Scan for the cell matching the given text and deliver its (X, Y) coordinate at center. 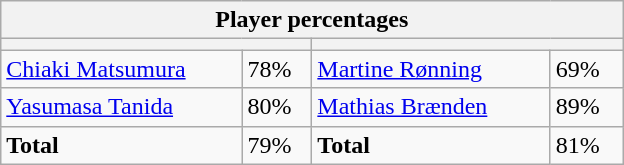
80% (277, 107)
Martine Rønning (432, 69)
69% (586, 69)
78% (277, 69)
79% (277, 145)
89% (586, 107)
Mathias Brænden (432, 107)
Chiaki Matsumura (122, 69)
Player percentages (312, 20)
Yasumasa Tanida (122, 107)
81% (586, 145)
